Provide the [x, y] coordinate of the cell's center where the given text is located.  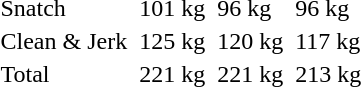
125 kg [172, 41]
120 kg [250, 41]
